Find where the given text appears and provide that cell's center as [X, Y] coordinate. 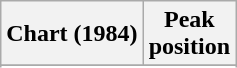
Chart (1984) [72, 34]
Peakposition [189, 34]
